Pinpoint the cell where the given text exists, returning its [X, Y] midpoint coordinate. 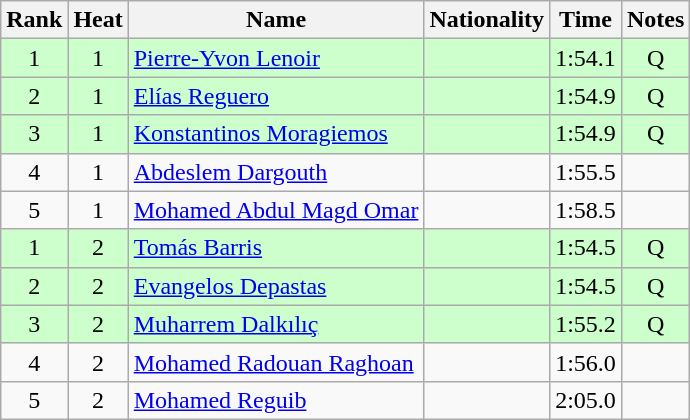
Mohamed Reguib [276, 400]
Tomás Barris [276, 248]
Elías Reguero [276, 96]
Muharrem Dalkılıç [276, 324]
Evangelos Depastas [276, 286]
Time [586, 20]
Heat [98, 20]
1:58.5 [586, 210]
Pierre-Yvon Lenoir [276, 58]
Rank [34, 20]
1:54.1 [586, 58]
Notes [655, 20]
Name [276, 20]
1:56.0 [586, 362]
Nationality [487, 20]
1:55.5 [586, 172]
2:05.0 [586, 400]
1:55.2 [586, 324]
Konstantinos Moragiemos [276, 134]
Mohamed Radouan Raghoan [276, 362]
Mohamed Abdul Magd Omar [276, 210]
Abdeslem Dargouth [276, 172]
